Determine the [x, y] coordinate at the center of the cell enclosing the given text.  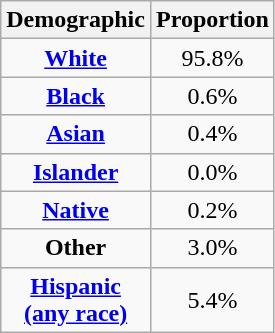
95.8% [212, 58]
Asian [76, 134]
Demographic [76, 20]
Native [76, 210]
5.4% [212, 300]
Proportion [212, 20]
0.2% [212, 210]
Black [76, 96]
Hispanic(any race) [76, 300]
0.0% [212, 172]
Other [76, 248]
0.6% [212, 96]
Islander [76, 172]
0.4% [212, 134]
White [76, 58]
3.0% [212, 248]
